Provide the (x, y) coordinate of the cell's center where the given text is located.  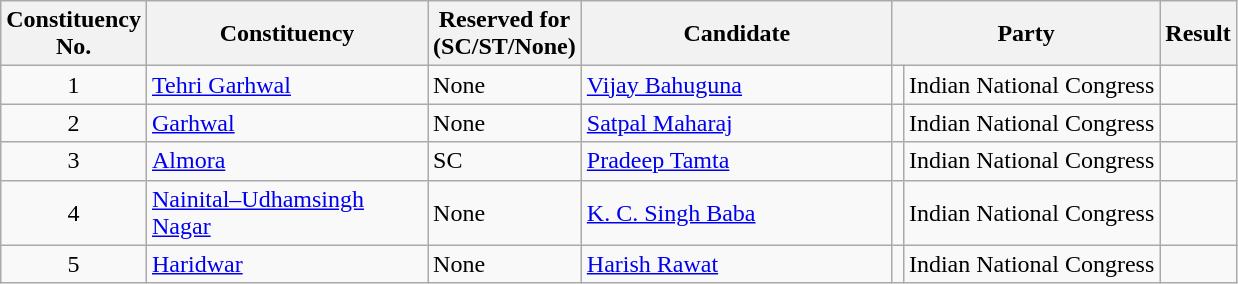
Garhwal (286, 123)
2 (74, 123)
Party (1026, 34)
5 (74, 264)
Satpal Maharaj (736, 123)
4 (74, 212)
Tehri Garhwal (286, 85)
Reserved for(SC/ST/None) (505, 34)
Harish Rawat (736, 264)
Constituency (286, 34)
Constituency No. (74, 34)
Nainital–Udhamsingh Nagar (286, 212)
Vijay Bahuguna (736, 85)
Almora (286, 161)
1 (74, 85)
SC (505, 161)
Candidate (736, 34)
Result (1198, 34)
3 (74, 161)
Haridwar (286, 264)
K. C. Singh Baba (736, 212)
Pradeep Tamta (736, 161)
